For the text-containing cell, return its midpoint in (X, Y) coordinate format. 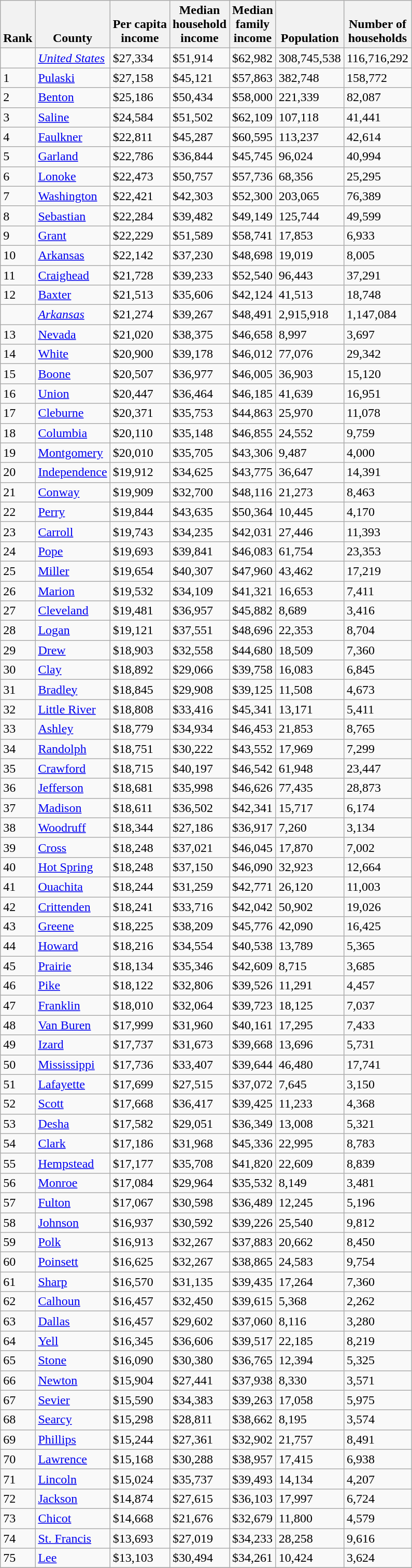
8,463 (377, 492)
6,845 (377, 670)
$42,031 (253, 531)
Nevada (73, 334)
Sebastian (73, 216)
15 (18, 374)
41,513 (310, 295)
$16,090 (140, 1361)
$43,775 (253, 472)
23,353 (377, 551)
8,219 (377, 1341)
Greene (73, 927)
18,125 (310, 1005)
$39,517 (253, 1341)
46 (18, 986)
$48,491 (253, 315)
$37,150 (199, 867)
Cleveland (73, 611)
18 (18, 433)
$29,908 (199, 690)
23 (18, 531)
28,873 (377, 788)
$18,134 (140, 966)
Rank (18, 24)
36,903 (310, 374)
41 (18, 887)
Desha (73, 1124)
$27,441 (199, 1380)
$42,124 (253, 295)
$62,982 (253, 58)
$33,716 (199, 907)
15,120 (377, 374)
United States (73, 58)
12 (18, 295)
6,174 (377, 808)
47 (18, 1005)
Izard (73, 1045)
8,491 (377, 1439)
$19,532 (140, 591)
50 (18, 1065)
$19,909 (140, 492)
$46,045 (253, 847)
Franklin (73, 1005)
Montgomery (73, 453)
$22,229 (140, 235)
$17,668 (140, 1104)
17,415 (310, 1459)
$21,728 (140, 275)
57 (18, 1202)
9,616 (377, 1538)
$43,552 (253, 749)
$15,024 (140, 1479)
48 (18, 1025)
$19,481 (140, 611)
$15,168 (140, 1459)
16,653 (310, 591)
Medianhouseholdincome (199, 24)
$40,538 (253, 946)
41,441 (377, 117)
White (73, 354)
8,330 (310, 1380)
$62,109 (253, 117)
$43,635 (199, 512)
$45,745 (253, 157)
116,716,292 (377, 58)
Pope (73, 551)
Clay (73, 670)
$21,274 (140, 315)
13,171 (310, 709)
$17,999 (140, 1025)
3,685 (377, 966)
$47,960 (253, 571)
$32,064 (199, 1005)
21 (18, 492)
63 (18, 1321)
46,480 (310, 1065)
$22,142 (140, 255)
21,853 (310, 729)
18,509 (310, 650)
$18,892 (140, 670)
Benton (73, 97)
14,391 (377, 472)
$19,121 (140, 631)
Union (73, 394)
$35,998 (199, 788)
$32,902 (253, 1439)
$18,681 (140, 788)
Phillips (73, 1439)
4,368 (377, 1104)
3,416 (377, 611)
$17,737 (140, 1045)
8,765 (377, 729)
75 (18, 1558)
Randolph (73, 749)
$37,072 (253, 1084)
Population (310, 24)
5 (18, 157)
17,870 (310, 847)
$18,344 (140, 828)
11,078 (377, 413)
$36,417 (199, 1104)
Poinsett (73, 1262)
22,995 (310, 1143)
10,445 (310, 512)
4,000 (377, 453)
Madison (73, 808)
Baxter (73, 295)
3,624 (377, 1558)
Johnson (73, 1222)
7,002 (377, 847)
3 (18, 117)
$39,723 (253, 1005)
4 (18, 137)
22 (18, 512)
3,481 (377, 1183)
9 (18, 235)
4,457 (377, 986)
$36,103 (253, 1499)
$44,863 (253, 413)
62 (18, 1301)
$38,662 (253, 1420)
55 (18, 1163)
$16,345 (140, 1341)
1 (18, 78)
8,704 (377, 631)
49 (18, 1045)
7 (18, 196)
24,583 (310, 1262)
$30,222 (199, 749)
$18,611 (140, 808)
16,083 (310, 670)
2,915,918 (310, 315)
$35,708 (199, 1163)
60 (18, 1262)
52 (18, 1104)
22,353 (310, 631)
$36,977 (199, 374)
25,295 (377, 176)
$29,066 (199, 670)
3,150 (377, 1084)
Faulkner (73, 137)
$41,820 (253, 1163)
68,356 (310, 176)
59 (18, 1242)
$40,307 (199, 571)
13,696 (310, 1045)
Mississippi (73, 1065)
$42,609 (253, 966)
$27,334 (140, 58)
38 (18, 828)
7,645 (310, 1084)
40 (18, 867)
Fulton (73, 1202)
9,754 (377, 1262)
$35,532 (253, 1183)
7,037 (377, 1005)
$39,425 (253, 1104)
$32,450 (199, 1301)
$19,912 (140, 472)
4,673 (377, 690)
10 (18, 255)
11,800 (310, 1518)
$20,010 (140, 453)
$35,606 (199, 295)
17,853 (310, 235)
17,741 (377, 1065)
42 (18, 907)
$16,937 (140, 1222)
15,717 (310, 808)
5,975 (377, 1400)
40,994 (377, 157)
7,260 (310, 828)
Cleburne (73, 413)
$25,186 (140, 97)
$36,349 (253, 1124)
$17,699 (140, 1084)
$31,968 (199, 1143)
Pike (73, 986)
33 (18, 729)
$37,021 (199, 847)
30 (18, 670)
77,435 (310, 788)
14,134 (310, 1479)
$46,090 (253, 867)
$45,287 (199, 137)
$31,135 (199, 1282)
11,003 (377, 887)
Lawrence (73, 1459)
$21,513 (140, 295)
Number ofhouseholds (377, 24)
37 (18, 808)
Yell (73, 1341)
$48,698 (253, 255)
Drew (73, 650)
9,487 (310, 453)
32,923 (310, 867)
$32,679 (253, 1518)
27 (18, 611)
22,609 (310, 1163)
$46,185 (253, 394)
8,116 (310, 1321)
Clark (73, 1143)
13,008 (310, 1124)
$38,865 (253, 1262)
$37,883 (253, 1242)
3,697 (377, 334)
Marion (73, 591)
$36,464 (199, 394)
2 (18, 97)
21,273 (310, 492)
$58,000 (253, 97)
$51,914 (199, 58)
$38,209 (199, 927)
22,185 (310, 1341)
113,237 (310, 137)
19,026 (377, 907)
Washington (73, 196)
Lee (73, 1558)
$27,515 (199, 1084)
31 (18, 690)
8 (18, 216)
Polk (73, 1242)
$33,407 (199, 1065)
Columbia (73, 433)
Dallas (73, 1321)
11,508 (310, 690)
$38,957 (253, 1459)
308,745,538 (310, 58)
$15,298 (140, 1420)
32 (18, 709)
$21,020 (140, 334)
11 (18, 275)
$16,913 (140, 1242)
5,365 (377, 946)
5,731 (377, 1045)
9,812 (377, 1222)
67 (18, 1400)
43,462 (310, 571)
12,394 (310, 1361)
Sharp (73, 1282)
$50,364 (253, 512)
$34,554 (199, 946)
$34,109 (199, 591)
$39,758 (253, 670)
77,076 (310, 354)
$46,453 (253, 729)
$17,067 (140, 1202)
$38,375 (199, 334)
70 (18, 1459)
61,948 (310, 768)
25,540 (310, 1222)
$39,178 (199, 354)
21,757 (310, 1439)
8,195 (310, 1420)
Woodruff (73, 828)
$19,693 (140, 551)
$34,625 (199, 472)
$36,489 (253, 1202)
5,411 (377, 709)
24 (18, 551)
$35,346 (199, 966)
$57,863 (253, 78)
Sevier (73, 1400)
$37,060 (253, 1321)
$27,186 (199, 828)
$17,736 (140, 1065)
125,744 (310, 216)
7,411 (377, 591)
$39,226 (253, 1222)
Crawford (73, 768)
Medianfamilyincome (253, 24)
44 (18, 946)
Lonoke (73, 176)
$37,230 (199, 255)
5,321 (377, 1124)
Crittenden (73, 907)
$18,751 (140, 749)
17,219 (377, 571)
$42,771 (253, 887)
3,571 (377, 1380)
61 (18, 1282)
$46,855 (253, 433)
$39,841 (199, 551)
45 (18, 966)
$17,084 (140, 1183)
76,389 (377, 196)
$51,502 (199, 117)
$39,263 (253, 1400)
Stone (73, 1361)
50,902 (310, 907)
$46,083 (253, 551)
Grant (73, 235)
$46,658 (253, 334)
12,664 (377, 867)
$36,606 (199, 1341)
Hot Spring (73, 867)
5,196 (377, 1202)
Saline (73, 117)
$29,051 (199, 1124)
Jefferson (73, 788)
25,970 (310, 413)
$32,700 (199, 492)
10,424 (310, 1558)
$30,592 (199, 1222)
$39,125 (253, 690)
$43,306 (253, 453)
3,574 (377, 1420)
$16,625 (140, 1262)
Logan (73, 631)
8,450 (377, 1242)
5,325 (377, 1361)
$18,845 (140, 690)
69 (18, 1439)
96,443 (310, 275)
$19,844 (140, 512)
25 (18, 571)
$35,148 (199, 433)
$19,654 (140, 571)
6 (18, 176)
$39,267 (199, 315)
$15,590 (140, 1400)
19 (18, 453)
$22,811 (140, 137)
$51,589 (199, 235)
Per capitaincome (140, 24)
$19,743 (140, 531)
8,005 (377, 255)
64 (18, 1341)
$34,261 (253, 1558)
53 (18, 1124)
$45,121 (199, 78)
$41,321 (253, 591)
13 (18, 334)
St. Francis (73, 1538)
29,342 (377, 354)
11,291 (310, 986)
Lincoln (73, 1479)
Conway (73, 492)
20,662 (310, 1242)
Howard (73, 946)
$52,540 (253, 275)
17,969 (310, 749)
Little River (73, 709)
$15,904 (140, 1380)
Ashley (73, 729)
24,552 (310, 433)
17,295 (310, 1025)
17,264 (310, 1282)
Pulaski (73, 78)
$18,715 (140, 768)
$20,900 (140, 354)
$32,558 (199, 650)
$17,186 (140, 1143)
$42,303 (199, 196)
$18,808 (140, 709)
$45,776 (253, 927)
$50,757 (199, 176)
$22,284 (140, 216)
107,118 (310, 117)
$15,244 (140, 1439)
Garland (73, 157)
203,065 (310, 196)
$39,615 (253, 1301)
$48,116 (253, 492)
$31,259 (199, 887)
Chicot (73, 1518)
17,058 (310, 1400)
$39,668 (253, 1045)
61,754 (310, 551)
382,748 (310, 78)
$37,551 (199, 631)
58 (18, 1222)
17 (18, 413)
17,997 (310, 1499)
$14,668 (140, 1518)
Perry (73, 512)
$46,626 (253, 788)
14 (18, 354)
3,134 (377, 828)
$30,380 (199, 1361)
18,748 (377, 295)
71 (18, 1479)
56 (18, 1183)
$45,341 (253, 709)
8,689 (310, 611)
26 (18, 591)
$18,122 (140, 986)
11,393 (377, 531)
$39,233 (199, 275)
19,019 (310, 255)
$18,225 (140, 927)
51 (18, 1084)
66 (18, 1380)
$40,161 (253, 1025)
Miller (73, 571)
3,280 (377, 1321)
$18,241 (140, 907)
Lafayette (73, 1084)
$27,158 (140, 78)
$45,336 (253, 1143)
39 (18, 847)
7,299 (377, 749)
$39,644 (253, 1065)
9,759 (377, 433)
Carroll (73, 531)
$36,502 (199, 808)
4,579 (377, 1518)
$18,216 (140, 946)
$46,005 (253, 374)
$60,595 (253, 137)
Craighead (73, 275)
68 (18, 1420)
$29,964 (199, 1183)
$49,149 (253, 216)
$27,615 (199, 1499)
$37,938 (253, 1380)
$20,507 (140, 374)
7,433 (377, 1025)
8,715 (310, 966)
$42,042 (253, 907)
$18,779 (140, 729)
$28,811 (199, 1420)
$35,705 (199, 453)
82,087 (377, 97)
$21,676 (199, 1518)
$30,598 (199, 1202)
49,599 (377, 216)
8,839 (377, 1163)
$52,300 (253, 196)
$20,371 (140, 413)
Cross (73, 847)
$36,917 (253, 828)
Searcy (73, 1420)
$39,526 (253, 986)
11,233 (310, 1104)
23,447 (377, 768)
$50,434 (199, 97)
54 (18, 1143)
37,291 (377, 275)
Boone (73, 374)
$17,582 (140, 1124)
4,207 (377, 1479)
20 (18, 472)
29 (18, 650)
Calhoun (73, 1301)
36,647 (310, 472)
Hempstead (73, 1163)
$13,693 (140, 1538)
34 (18, 749)
$46,542 (253, 768)
4,170 (377, 512)
Jackson (73, 1499)
73 (18, 1518)
6,938 (377, 1459)
$36,957 (199, 611)
26,120 (310, 887)
$22,786 (140, 157)
$48,696 (253, 631)
74 (18, 1538)
6,933 (377, 235)
41,639 (310, 394)
$34,235 (199, 531)
$30,494 (199, 1558)
Monroe (73, 1183)
$18,244 (140, 887)
221,339 (310, 97)
2,262 (377, 1301)
35 (18, 768)
$36,844 (199, 157)
$13,103 (140, 1558)
Prairie (73, 966)
28,258 (310, 1538)
$22,473 (140, 176)
16,425 (377, 927)
$57,736 (253, 176)
$34,934 (199, 729)
$32,806 (199, 986)
$24,584 (140, 117)
65 (18, 1361)
$39,435 (253, 1282)
8,149 (310, 1183)
72 (18, 1499)
$29,602 (199, 1321)
43 (18, 927)
$34,383 (199, 1400)
36 (18, 788)
96,024 (310, 157)
$16,570 (140, 1282)
42,090 (310, 927)
$20,110 (140, 433)
Bradley (73, 690)
Ouachita (73, 887)
5,368 (310, 1301)
Independence (73, 472)
$27,019 (199, 1538)
Newton (73, 1380)
$35,737 (199, 1479)
Scott (73, 1104)
$40,197 (199, 768)
8,783 (377, 1143)
$27,361 (199, 1439)
$14,874 (140, 1499)
1,147,084 (377, 315)
$20,447 (140, 394)
$44,680 (253, 650)
$46,012 (253, 354)
8,997 (310, 334)
$17,177 (140, 1163)
$18,903 (140, 650)
$30,288 (199, 1459)
12,245 (310, 1202)
$33,416 (199, 709)
County (73, 24)
13,789 (310, 946)
$58,741 (253, 235)
$39,482 (199, 216)
$34,233 (253, 1538)
$31,673 (199, 1045)
28 (18, 631)
158,772 (377, 78)
16,951 (377, 394)
$36,765 (253, 1361)
$39,493 (253, 1479)
$45,882 (253, 611)
$22,421 (140, 196)
16 (18, 394)
27,446 (310, 531)
42,614 (377, 137)
$31,960 (199, 1025)
$35,753 (199, 413)
$18,010 (140, 1005)
$42,341 (253, 808)
6,724 (377, 1499)
Van Buren (73, 1025)
